Pinpoint the cell where the given text exists, returning its (x, y) midpoint coordinate. 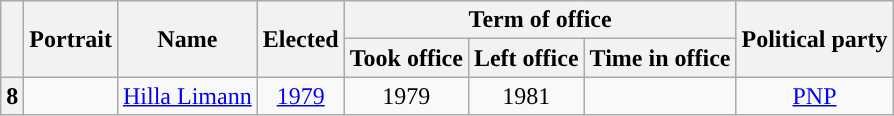
Portrait (71, 39)
1981 (526, 96)
Elected (300, 39)
8 (12, 96)
Time in office (660, 58)
Left office (526, 58)
Political party (814, 39)
PNP (814, 96)
Took office (406, 58)
Term of office (540, 20)
Hilla Limann (187, 96)
Name (187, 39)
